For the text-containing cell, return its midpoint in [X, Y] coordinate format. 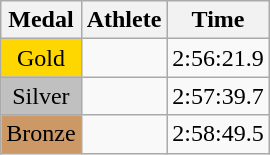
2:56:21.9 [218, 58]
Gold [41, 58]
Athlete [124, 20]
Silver [41, 96]
Time [218, 20]
Bronze [41, 134]
Medal [41, 20]
2:57:39.7 [218, 96]
2:58:49.5 [218, 134]
